Locate the cell with the specified text and output its [X, Y] center coordinate. 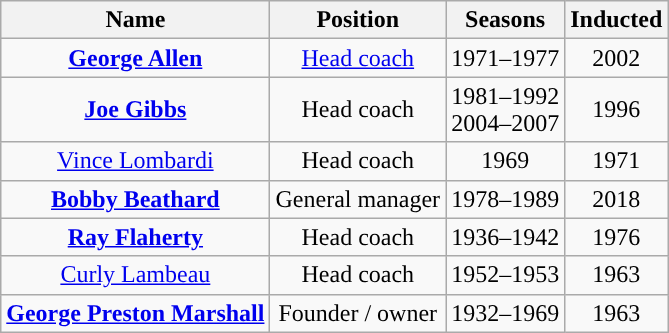
2018 [616, 199]
Seasons [506, 20]
George Allen [136, 58]
Name [136, 20]
Curly Lambeau [136, 275]
2002 [616, 58]
1996 [616, 110]
General manager [358, 199]
Ray Flaherty [136, 237]
Position [358, 20]
Inducted [616, 20]
1952–1953 [506, 275]
1971–1977 [506, 58]
1981–19922004–2007 [506, 110]
1971 [616, 161]
George Preston Marshall [136, 313]
1978–1989 [506, 199]
Vince Lombardi [136, 161]
Joe Gibbs [136, 110]
1936–1942 [506, 237]
Founder / owner [358, 313]
1932–1969 [506, 313]
1969 [506, 161]
Bobby Beathard [136, 199]
1976 [616, 237]
